Provide the [X, Y] coordinate of the cell's center where the given text is located.  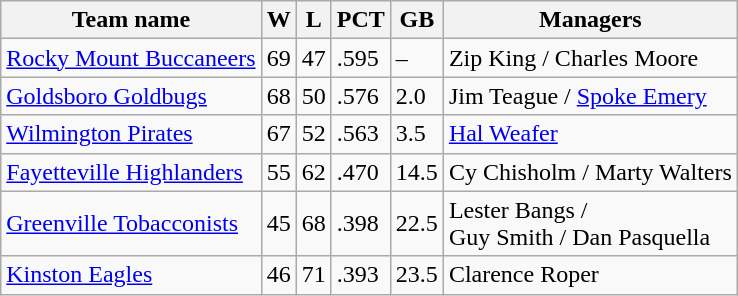
GB [416, 20]
Fayetteville Highlanders [131, 172]
71 [314, 275]
Jim Teague / Spoke Emery [590, 96]
Wilmington Pirates [131, 134]
.470 [360, 172]
46 [278, 275]
45 [278, 224]
.595 [360, 58]
.393 [360, 275]
Cy Chisholm / Marty Walters [590, 172]
Hal Weafer [590, 134]
62 [314, 172]
Team name [131, 20]
.398 [360, 224]
2.0 [416, 96]
47 [314, 58]
PCT [360, 20]
3.5 [416, 134]
Greenville Tobacconists [131, 224]
Goldsboro Goldbugs [131, 96]
Zip King / Charles Moore [590, 58]
55 [278, 172]
52 [314, 134]
L [314, 20]
.576 [360, 96]
Clarence Roper [590, 275]
– [416, 58]
14.5 [416, 172]
.563 [360, 134]
23.5 [416, 275]
Rocky Mount Buccaneers [131, 58]
50 [314, 96]
Kinston Eagles [131, 275]
Lester Bangs / Guy Smith / Dan Pasquella [590, 224]
22.5 [416, 224]
67 [278, 134]
69 [278, 58]
Managers [590, 20]
W [278, 20]
